For the text-containing cell, return its midpoint in (X, Y) coordinate format. 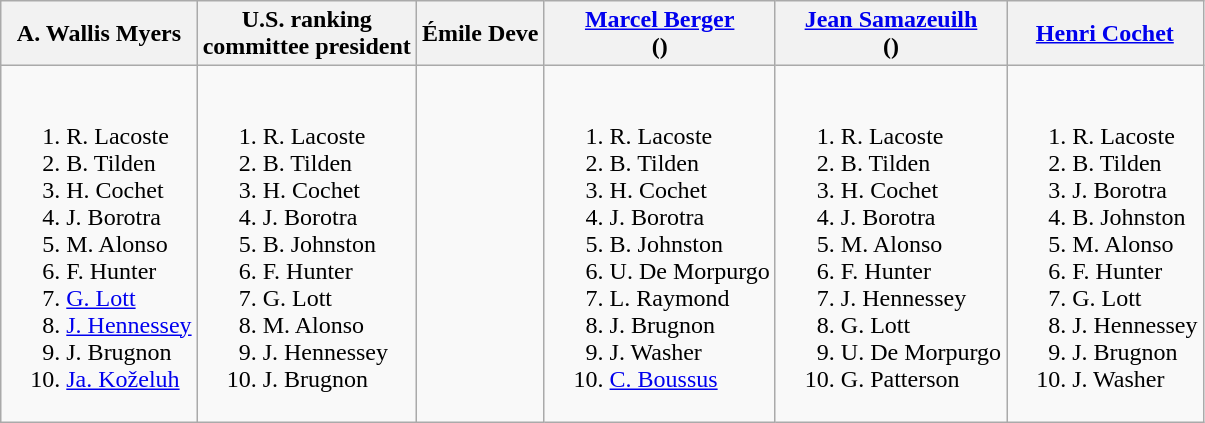
A. Wallis Myers (99, 34)
R. Lacoste B. Tilden H. Cochet J. Borotra M. Alonso F. Hunter J. Hennessey G. Lott U. De Morpurgo G. Patterson (890, 244)
Jean Samazeuilh() (890, 34)
Henri Cochet (1105, 34)
R. Lacoste B. Tilden H. Cochet J. Borotra B. Johnston F. Hunter G. Lott M. Alonso J. Hennessey J. Brugnon (306, 244)
R. Lacoste B. Tilden J. Borotra B. Johnston M. Alonso F. Hunter G. Lott J. Hennessey J. Brugnon J. Washer (1105, 244)
Émile Deve (480, 34)
Marcel Berger() (660, 34)
U.S. rankingcommittee president (306, 34)
R. Lacoste B. Tilden H. Cochet J. Borotra M. Alonso F. Hunter G. Lott J. Hennessey J. Brugnon Ja. Koželuh (99, 244)
R. Lacoste B. Tilden H. Cochet J. Borotra B. Johnston U. De Morpurgo L. Raymond J. Brugnon J. Washer C. Boussus (660, 244)
